Locate the cell with the specified text and output its (X, Y) center coordinate. 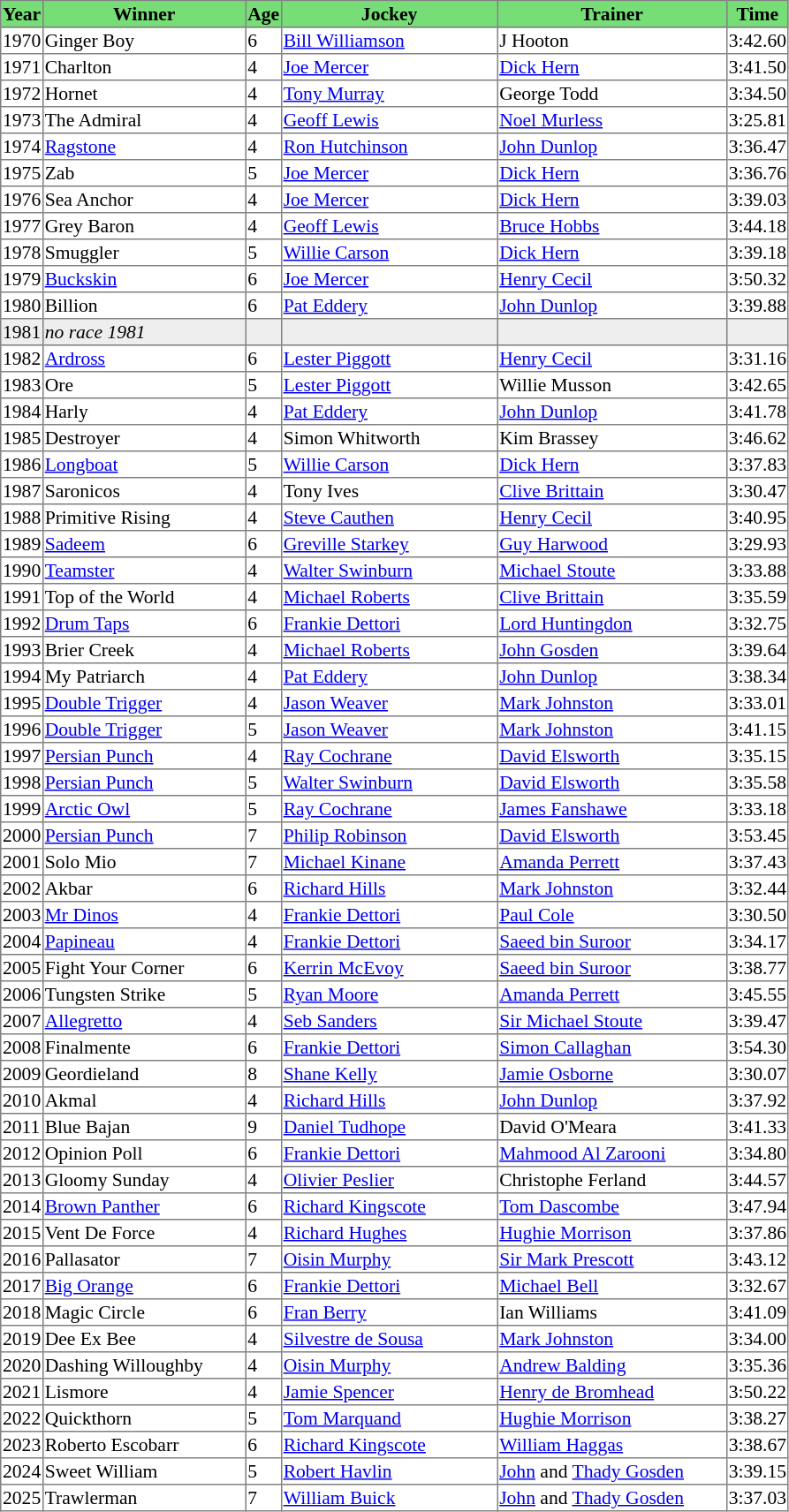
Ore (144, 385)
Gloomy Sunday (144, 1180)
3:38.27 (757, 1418)
Brown Panther (144, 1206)
Trainer (612, 14)
Paul Cole (612, 915)
3:41.78 (757, 412)
3:39.64 (757, 650)
3:34.80 (757, 1153)
3:39.15 (757, 1471)
Teamster (144, 571)
3:33.01 (757, 703)
1989 (22, 544)
Roberto Escobarr (144, 1445)
Sea Anchor (144, 200)
Primitive Rising (144, 518)
3:37.03 (757, 1498)
Andrew Balding (612, 1365)
1995 (22, 703)
Smuggler (144, 253)
3:46.62 (757, 438)
3:41.15 (757, 730)
Ryan Moore (389, 994)
Greville Starkey (389, 544)
3:34.17 (757, 941)
3:47.94 (757, 1206)
3:25.81 (757, 120)
Geordieland (144, 1074)
2009 (22, 1074)
2022 (22, 1418)
3:32.44 (757, 888)
Brier Creek (144, 650)
2013 (22, 1180)
3:37.43 (757, 862)
3:35.58 (757, 782)
2014 (22, 1206)
3:29.93 (757, 544)
1972 (22, 94)
3:44.18 (757, 226)
3:37.92 (757, 1100)
2021 (22, 1392)
Sweet William (144, 1471)
Buckskin (144, 279)
Guy Harwood (612, 544)
Mahmood Al Zarooni (612, 1153)
2016 (22, 1259)
Arctic Owl (144, 809)
3:42.60 (757, 41)
2023 (22, 1445)
Tony Murray (389, 94)
The Admiral (144, 120)
8 (263, 1074)
2015 (22, 1233)
Drum Taps (144, 624)
Vent De Force (144, 1233)
1977 (22, 226)
2005 (22, 968)
Bill Williamson (389, 41)
2007 (22, 1021)
1975 (22, 173)
Fight Your Corner (144, 968)
2004 (22, 941)
J Hooton (612, 41)
Quickthorn (144, 1418)
1978 (22, 253)
3:50.32 (757, 279)
Age (263, 14)
Olivier Peslier (389, 1180)
2018 (22, 1312)
Destroyer (144, 438)
3:39.88 (757, 306)
Big Orange (144, 1286)
1984 (22, 412)
1996 (22, 730)
Jamie Spencer (389, 1392)
Charlton (144, 67)
Tony Ives (389, 491)
3:41.50 (757, 67)
Lismore (144, 1392)
Daniel Tudhope (389, 1127)
Opinion Poll (144, 1153)
3:43.12 (757, 1259)
Pallasator (144, 1259)
3:37.86 (757, 1233)
1982 (22, 359)
William Haggas (612, 1445)
3:33.88 (757, 571)
1985 (22, 438)
2020 (22, 1365)
Top of the World (144, 597)
Christophe Ferland (612, 1180)
Kim Brassey (612, 438)
Shane Kelly (389, 1074)
1992 (22, 624)
3:36.76 (757, 173)
Saronicos (144, 491)
2006 (22, 994)
3:38.77 (757, 968)
1973 (22, 120)
3:35.59 (757, 597)
2017 (22, 1286)
Sir Michael Stoute (612, 1021)
3:50.22 (757, 1392)
Ron Hutchinson (389, 147)
1988 (22, 518)
1979 (22, 279)
1981 (22, 332)
John Gosden (612, 650)
Akbar (144, 888)
3:33.18 (757, 809)
3:37.83 (757, 465)
Magic Circle (144, 1312)
Seb Sanders (389, 1021)
Steve Cauthen (389, 518)
1971 (22, 67)
Fran Berry (389, 1312)
3:41.09 (757, 1312)
1994 (22, 677)
2012 (22, 1153)
Michael Kinane (389, 862)
3:39.18 (757, 253)
3:39.47 (757, 1021)
Philip Robinson (389, 835)
Mr Dinos (144, 915)
3:34.50 (757, 94)
1980 (22, 306)
3:35.36 (757, 1365)
1998 (22, 782)
3:32.75 (757, 624)
George Todd (612, 94)
9 (263, 1127)
1986 (22, 465)
Winner (144, 14)
3:45.55 (757, 994)
1983 (22, 385)
Jamie Osborne (612, 1074)
1974 (22, 147)
Simon Callaghan (612, 1047)
Finalmente (144, 1047)
3:53.45 (757, 835)
Lord Huntingdon (612, 624)
Akmal (144, 1100)
2008 (22, 1047)
3:39.03 (757, 200)
Trawlerman (144, 1498)
3:41.33 (757, 1127)
Jockey (389, 14)
1976 (22, 200)
2011 (22, 1127)
1970 (22, 41)
1999 (22, 809)
3:38.67 (757, 1445)
Year (22, 14)
3:35.15 (757, 756)
3:30.07 (757, 1074)
My Patriarch (144, 677)
Michael Bell (612, 1286)
Solo Mio (144, 862)
1987 (22, 491)
2025 (22, 1498)
3:54.30 (757, 1047)
Tom Dascombe (612, 1206)
Silvestre de Sousa (389, 1339)
Dashing Willoughby (144, 1365)
3:31.16 (757, 359)
1991 (22, 597)
Bruce Hobbs (612, 226)
3:36.47 (757, 147)
Longboat (144, 465)
Allegretto (144, 1021)
Ardross (144, 359)
Ian Williams (612, 1312)
3:30.50 (757, 915)
Michael Stoute (612, 571)
Papineau (144, 941)
no race 1981 (144, 332)
Richard Hughes (389, 1233)
2000 (22, 835)
3:30.47 (757, 491)
Hornet (144, 94)
2024 (22, 1471)
Blue Bajan (144, 1127)
Harly (144, 412)
Henry de Bromhead (612, 1392)
3:44.57 (757, 1180)
Noel Murless (612, 120)
2003 (22, 915)
Sadeem (144, 544)
Tom Marquand (389, 1418)
Ragstone (144, 147)
3:42.65 (757, 385)
Simon Whitworth (389, 438)
2010 (22, 1100)
1997 (22, 756)
3:32.67 (757, 1286)
Robert Havlin (389, 1471)
2002 (22, 888)
Grey Baron (144, 226)
Time (757, 14)
3:38.34 (757, 677)
Zab (144, 173)
3:40.95 (757, 518)
Tungsten Strike (144, 994)
2019 (22, 1339)
Sir Mark Prescott (612, 1259)
1993 (22, 650)
Kerrin McEvoy (389, 968)
1990 (22, 571)
James Fanshawe (612, 809)
Billion (144, 306)
Willie Musson (612, 385)
3:34.00 (757, 1339)
David O'Meara (612, 1127)
Dee Ex Bee (144, 1339)
William Buick (389, 1498)
2001 (22, 862)
Ginger Boy (144, 41)
